Return [x, y] of the center of cell containing provided text 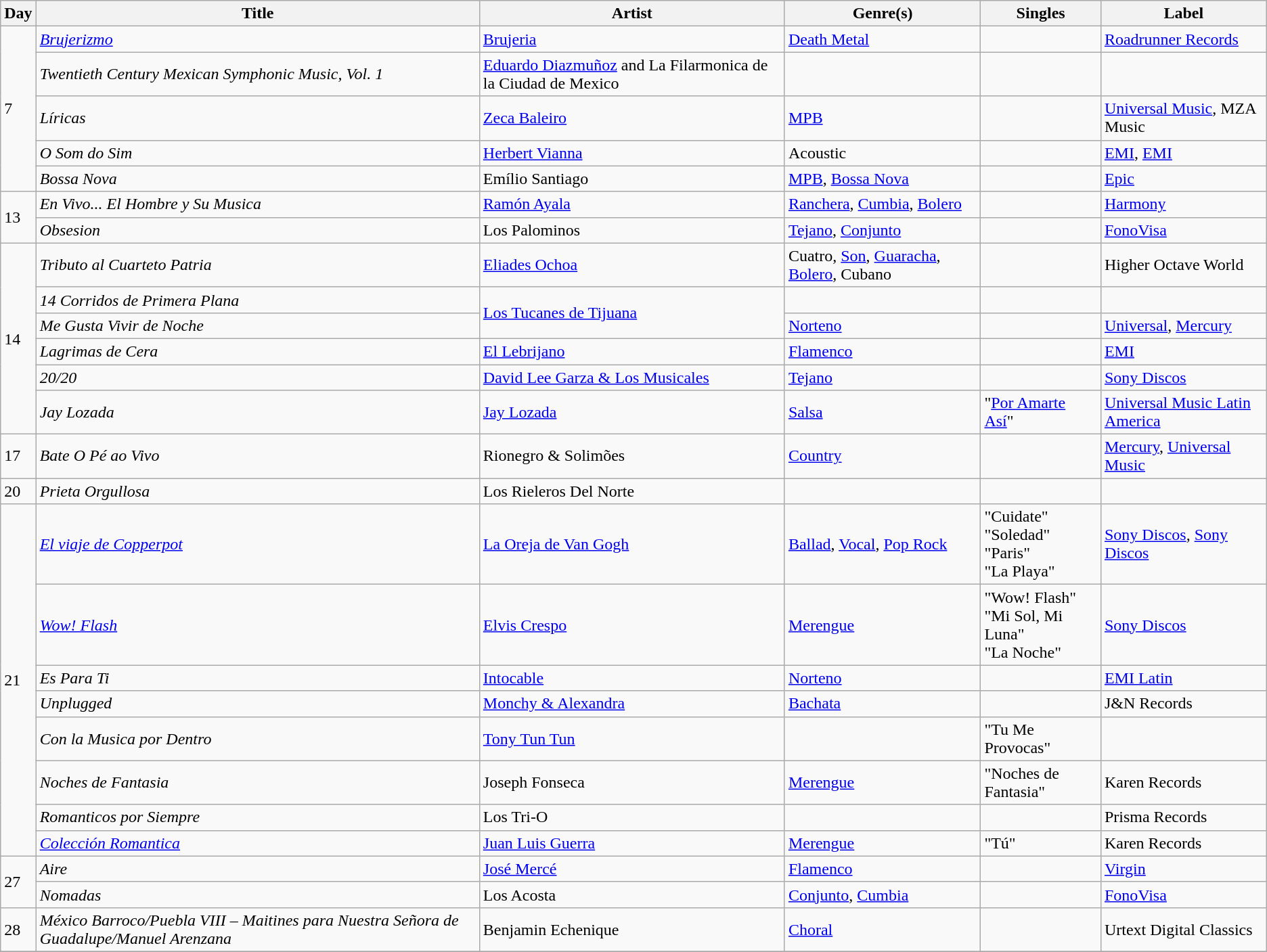
Joseph Fonseca [632, 782]
Ramón Ayala [632, 204]
20/20 [257, 377]
El viaje de Copperpot [257, 544]
Me Gusta Vivir de Noche [257, 325]
En Vivo... El Hombre y Su Musica [257, 204]
Bossa Nova [257, 179]
Nomadas [257, 894]
Los Tucanes de Tijuana [632, 313]
Genre(s) [883, 14]
Los Rieleros Del Norte [632, 491]
Rionegro & Solimões [632, 456]
Tony Tun Tun [632, 739]
Elvis Crespo [632, 625]
Brujeria [632, 39]
Prisma Records [1183, 817]
Lagrimas de Cera [257, 351]
Herbert Vianna [632, 153]
Los Acosta [632, 894]
Emílio Santiago [632, 179]
EMI Latin [1183, 678]
"Tu Me Provocas" [1041, 739]
Universal Music, MZA Music [1183, 118]
Ballad, Vocal, Pop Rock [883, 544]
Los Tri-O [632, 817]
Artist [632, 14]
Death Metal [883, 39]
Tejano, Conjunto [883, 230]
Salsa [883, 413]
Romanticos por Siempre [257, 817]
Colección Romantica [257, 843]
Wow! Flash [257, 625]
Country [883, 456]
Aire [257, 869]
7 [18, 109]
Mercury, Universal Music [1183, 456]
Day [18, 14]
20 [18, 491]
Universal, Mercury [1183, 325]
Harmony [1183, 204]
Líricas [257, 118]
"Por Amarte Así" [1041, 413]
14 [18, 338]
MPB [883, 118]
México Barroco/Puebla VIII – Maitines para Nuestra Señora de Guadalupe/Manuel Arenzana [257, 930]
La Oreja de Van Gogh [632, 544]
Eduardo Diazmuñoz and La Filarmonica de la Ciudad de Mexico [632, 74]
Ranchera, Cumbia, Bolero [883, 204]
Choral [883, 930]
Higher Octave World [1183, 265]
Epic [1183, 179]
Acoustic [883, 153]
O Som do Sim [257, 153]
Tributo al Cuarteto Patria [257, 265]
"Noches de Fantasia" [1041, 782]
Obsesion [257, 230]
Intocable [632, 678]
Unplugged [257, 704]
Con la Musica por Dentro [257, 739]
Es Para Ti [257, 678]
28 [18, 930]
21 [18, 680]
Zeca Baleiro [632, 118]
Sony Discos, Sony Discos [1183, 544]
Noches de Fantasia [257, 782]
Monchy & Alexandra [632, 704]
Singles [1041, 14]
Cuatro, Son, Guaracha, Bolero, Cubano [883, 265]
EMI [1183, 351]
Urtext Digital Classics [1183, 930]
Universal Music Latin America [1183, 413]
13 [18, 217]
Brujerizmo [257, 39]
Tejano [883, 377]
Juan Luis Guerra [632, 843]
Label [1183, 14]
14 Corridos de Primera Plana [257, 300]
Benjamin Echenique [632, 930]
"Wow! Flash""Mi Sol, Mi Luna""La Noche" [1041, 625]
Conjunto, Cumbia [883, 894]
"Cuidate""Soledad""Paris""La Playa" [1041, 544]
Bachata [883, 704]
David Lee Garza & Los Musicales [632, 377]
El Lebrijano [632, 351]
MPB, Bossa Nova [883, 179]
Title [257, 14]
17 [18, 456]
"Tú" [1041, 843]
Virgin [1183, 869]
Eliades Ochoa [632, 265]
Bate O Pé ao Vivo [257, 456]
Los Palominos [632, 230]
EMI, EMI [1183, 153]
27 [18, 882]
J&N Records [1183, 704]
José Mercé [632, 869]
Twentieth Century Mexican Symphonic Music, Vol. 1 [257, 74]
Roadrunner Records [1183, 39]
Prieta Orgullosa [257, 491]
